Determine the (x, y) coordinate at the center of the cell enclosing the given text.  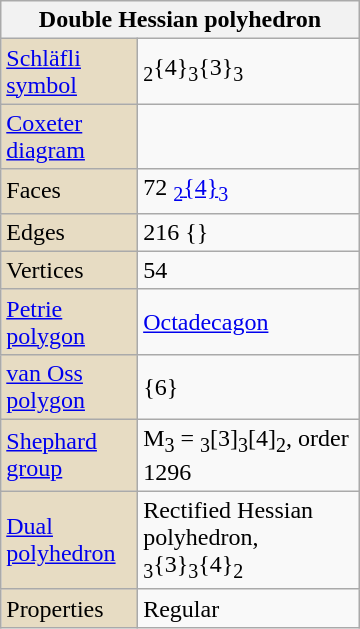
2{4}3{3}3 (249, 72)
216 {} (249, 232)
Faces (70, 191)
Shephard group (70, 456)
Double Hessian polyhedron (180, 20)
72 2{4}3 (249, 191)
{6} (249, 386)
Vertices (70, 270)
Regular (249, 608)
Dual polyhedron (70, 540)
54 (249, 270)
Petrie polygon (70, 322)
Edges (70, 232)
Rectified Hessian polyhedron, 3{3}3{4}2 (249, 540)
Schläfli symbol (70, 72)
Properties (70, 608)
Coxeter diagram (70, 136)
M3 = 3[3]3[4]2, order 1296 (249, 456)
Octadecagon (249, 322)
van Oss polygon (70, 386)
